Extract the (X, Y) coordinate from the center of the cell holding the provided text.  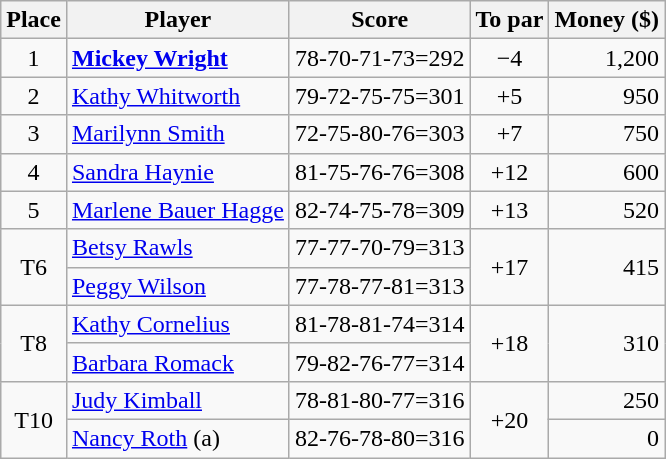
Kathy Cornelius (178, 324)
Peggy Wilson (178, 286)
Place (34, 20)
82-74-75-78=309 (380, 210)
Mickey Wright (178, 58)
0 (607, 438)
+12 (510, 172)
78-70-71-73=292 (380, 58)
Kathy Whitworth (178, 96)
Marilynn Smith (178, 134)
78-81-80-77=316 (380, 400)
950 (607, 96)
T8 (34, 343)
2 (34, 96)
Player (178, 20)
81-78-81-74=314 (380, 324)
520 (607, 210)
−4 (510, 58)
Marlene Bauer Hagge (178, 210)
415 (607, 267)
+13 (510, 210)
600 (607, 172)
1,200 (607, 58)
+7 (510, 134)
Barbara Romack (178, 362)
1 (34, 58)
81-75-76-76=308 (380, 172)
77-77-70-79=313 (380, 248)
250 (607, 400)
Sandra Haynie (178, 172)
Betsy Rawls (178, 248)
T10 (34, 419)
+17 (510, 267)
4 (34, 172)
+20 (510, 419)
310 (607, 343)
Money ($) (607, 20)
Judy Kimball (178, 400)
+18 (510, 343)
Score (380, 20)
79-72-75-75=301 (380, 96)
72-75-80-76=303 (380, 134)
Nancy Roth (a) (178, 438)
T6 (34, 267)
79-82-76-77=314 (380, 362)
To par (510, 20)
77-78-77-81=313 (380, 286)
82-76-78-80=316 (380, 438)
+5 (510, 96)
750 (607, 134)
3 (34, 134)
5 (34, 210)
